Determine the (x, y) coordinate at the center of the cell enclosing the given text.  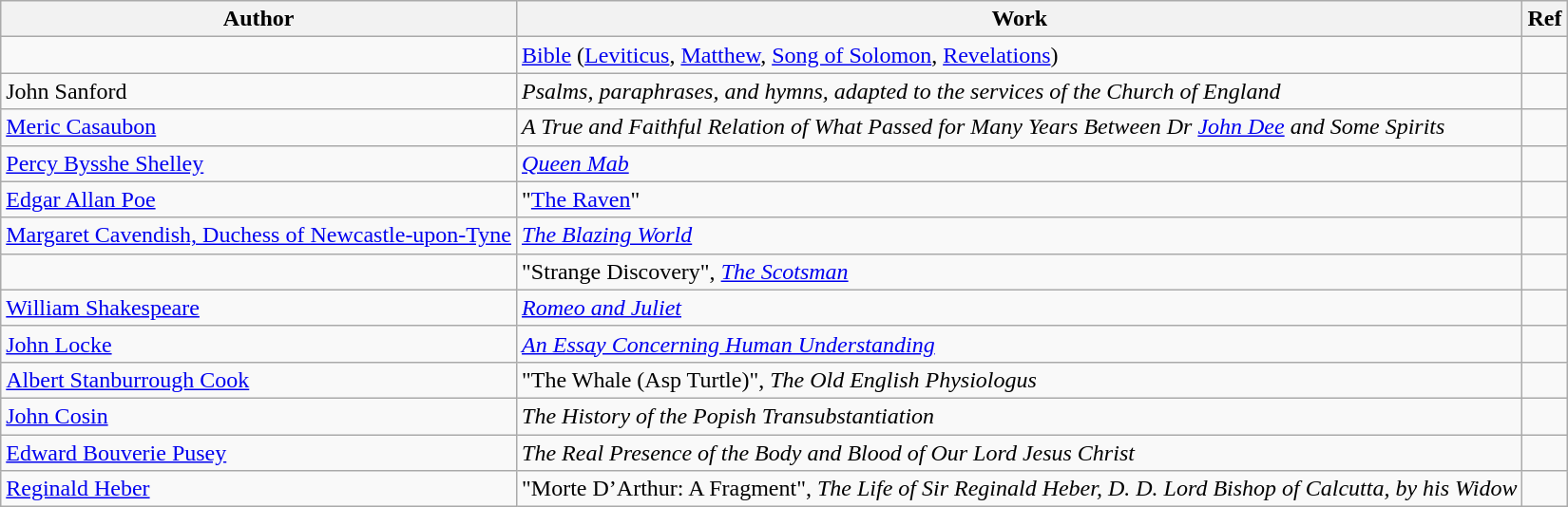
The Real Presence of the Body and Blood of Our Lord Jesus Christ (1020, 453)
Meric Casaubon (258, 127)
John Sanford (258, 91)
Psalms, paraphrases, and hymns, adapted to the services of the Church of England (1020, 91)
Reginald Heber (258, 489)
Margaret Cavendish, Duchess of Newcastle-upon-Tyne (258, 235)
John Cosin (258, 416)
William Shakespeare (258, 308)
Queen Mab (1020, 163)
Edward Bouverie Pusey (258, 453)
Albert Stanburrough Cook (258, 380)
The Blazing World (1020, 235)
Edgar Allan Poe (258, 199)
An Essay Concerning Human Understanding (1020, 344)
Ref (1545, 19)
A True and Faithful Relation of What Passed for Many Years Between Dr John Dee and Some Spirits (1020, 127)
"Strange Discovery", The Scotsman (1020, 272)
"The Whale (Asp Turtle)", The Old English Physiologus (1020, 380)
"The Raven" (1020, 199)
"Morte D’Arthur: A Fragment", The Life of Sir Reginald Heber, D. D. Lord Bishop of Calcutta, by his Widow (1020, 489)
Romeo and Juliet (1020, 308)
Percy Bysshe Shelley (258, 163)
Author (258, 19)
The History of the Popish Transubstantiation (1020, 416)
Bible (Leviticus, Matthew, Song of Solomon, Revelations) (1020, 55)
John Locke (258, 344)
Work (1020, 19)
